Extract the [X, Y] coordinate from the center of the cell holding the provided text.  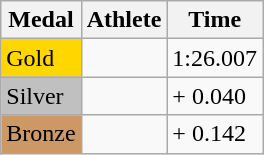
Bronze [41, 134]
Silver [41, 96]
Time [215, 20]
Gold [41, 58]
+ 0.142 [215, 134]
+ 0.040 [215, 96]
Medal [41, 20]
Athlete [124, 20]
1:26.007 [215, 58]
